Identify which cell holds the provided text, then report its (x, y) central coordinate. 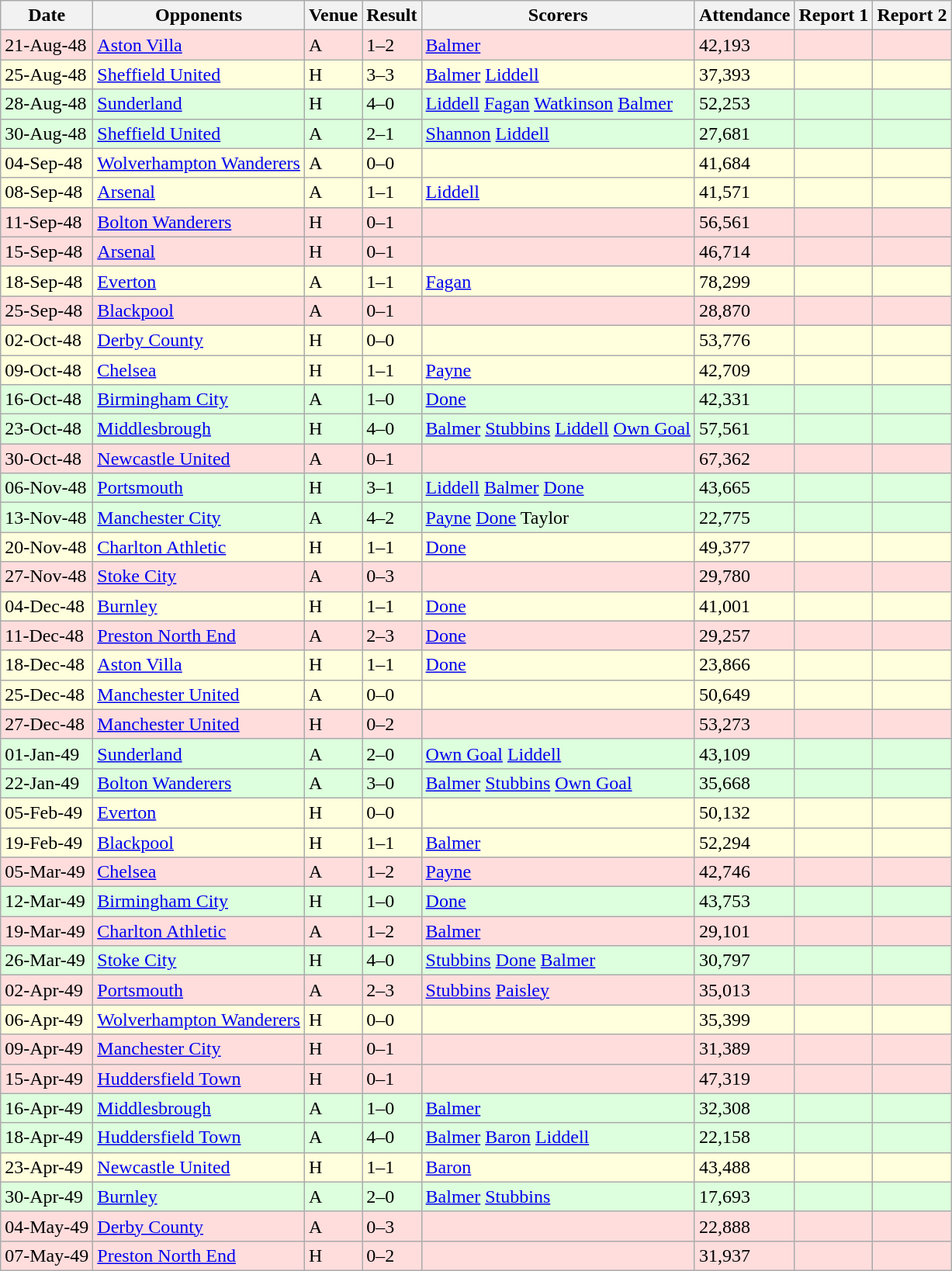
19-Mar-49 (47, 931)
30-Aug-48 (47, 133)
35,013 (744, 990)
50,649 (744, 694)
Date (47, 16)
Liddell (558, 192)
16-Oct-48 (47, 400)
05-Mar-49 (47, 872)
56,561 (744, 222)
46,714 (744, 251)
42,193 (744, 45)
41,001 (744, 606)
16-Apr-49 (47, 1108)
3–1 (392, 488)
47,319 (744, 1079)
Balmer Stubbins Own Goal (558, 783)
Balmer Liddell (558, 74)
22,158 (744, 1138)
41,684 (744, 163)
06-Apr-49 (47, 1020)
22,775 (744, 518)
Liddell Balmer Done (558, 488)
Payne Done Taylor (558, 518)
32,308 (744, 1108)
27-Dec-48 (47, 724)
27-Nov-48 (47, 577)
78,299 (744, 281)
31,937 (744, 1255)
Balmer Stubbins Liddell Own Goal (558, 429)
25-Sep-48 (47, 310)
53,273 (744, 724)
01-Jan-49 (47, 753)
52,294 (744, 842)
25-Aug-48 (47, 74)
29,257 (744, 635)
18-Dec-48 (47, 665)
42,746 (744, 872)
43,109 (744, 753)
15-Apr-49 (47, 1079)
09-Apr-49 (47, 1049)
13-Nov-48 (47, 518)
29,780 (744, 577)
Fagan (558, 281)
37,393 (744, 74)
27,681 (744, 133)
35,668 (744, 783)
02-Apr-49 (47, 990)
2–1 (392, 133)
57,561 (744, 429)
Shannon Liddell (558, 133)
43,665 (744, 488)
22,888 (744, 1226)
02-Oct-48 (47, 340)
23-Apr-49 (47, 1167)
42,331 (744, 400)
15-Sep-48 (47, 251)
43,488 (744, 1167)
Stubbins Paisley (558, 990)
04-Sep-48 (47, 163)
67,362 (744, 459)
23-Oct-48 (47, 429)
Result (392, 16)
Baron (558, 1167)
23,866 (744, 665)
Balmer Baron Liddell (558, 1138)
30,797 (744, 961)
22-Jan-49 (47, 783)
09-Oct-48 (47, 370)
43,753 (744, 902)
52,253 (744, 104)
18-Apr-49 (47, 1138)
28-Aug-48 (47, 104)
4–2 (392, 518)
42,709 (744, 370)
Venue (333, 16)
18-Sep-48 (47, 281)
Report 1 (833, 16)
20-Nov-48 (47, 547)
Liddell Fagan Watkinson Balmer (558, 104)
49,377 (744, 547)
04-Dec-48 (47, 606)
30-Apr-49 (47, 1197)
05-Feb-49 (47, 812)
19-Feb-49 (47, 842)
06-Nov-48 (47, 488)
12-Mar-49 (47, 902)
50,132 (744, 812)
Own Goal Liddell (558, 753)
11-Dec-48 (47, 635)
17,693 (744, 1197)
Stubbins Done Balmer (558, 961)
Report 2 (912, 16)
Opponents (199, 16)
25-Dec-48 (47, 694)
Scorers (558, 16)
3–3 (392, 74)
26-Mar-49 (47, 961)
41,571 (744, 192)
29,101 (744, 931)
Attendance (744, 16)
30-Oct-48 (47, 459)
35,399 (744, 1020)
11-Sep-48 (47, 222)
08-Sep-48 (47, 192)
3–0 (392, 783)
04-May-49 (47, 1226)
07-May-49 (47, 1255)
21-Aug-48 (47, 45)
28,870 (744, 310)
31,389 (744, 1049)
Balmer Stubbins (558, 1197)
53,776 (744, 340)
